Find where the given text appears and provide that cell's center as (x, y) coordinate. 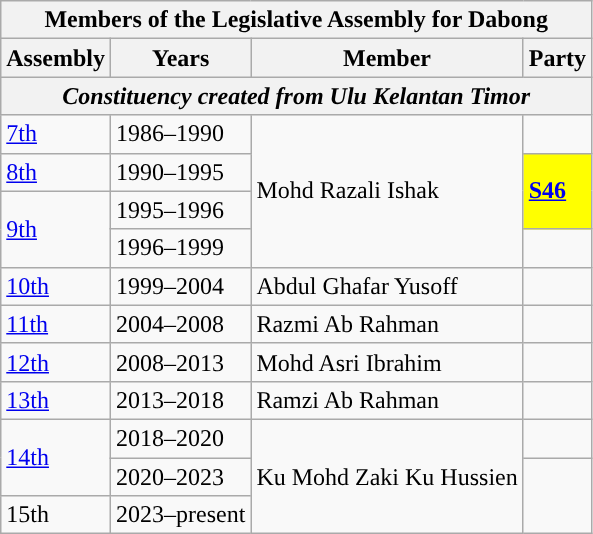
2013–2018 (180, 400)
Assembly (56, 58)
2008–2013 (180, 362)
Members of the Legislative Assembly for Dabong (296, 20)
Mohd Razali Ishak (387, 191)
1999–2004 (180, 286)
1986–1990 (180, 134)
13th (56, 400)
2020–2023 (180, 477)
Ramzi Ab Rahman (387, 400)
14th (56, 457)
8th (56, 172)
7th (56, 134)
Party (557, 58)
1995–1996 (180, 210)
Ku Mohd Zaki Ku Hussien (387, 476)
11th (56, 324)
15th (56, 515)
10th (56, 286)
9th (56, 229)
S46 (557, 191)
Constituency created from Ulu Kelantan Timor (296, 96)
Mohd Asri Ibrahim (387, 362)
2023–present (180, 515)
Member (387, 58)
Abdul Ghafar Yusoff (387, 286)
Razmi Ab Rahman (387, 324)
1990–1995 (180, 172)
2018–2020 (180, 438)
2004–2008 (180, 324)
12th (56, 362)
Years (180, 58)
1996–1999 (180, 248)
